Return [x, y] of the center of cell containing provided text 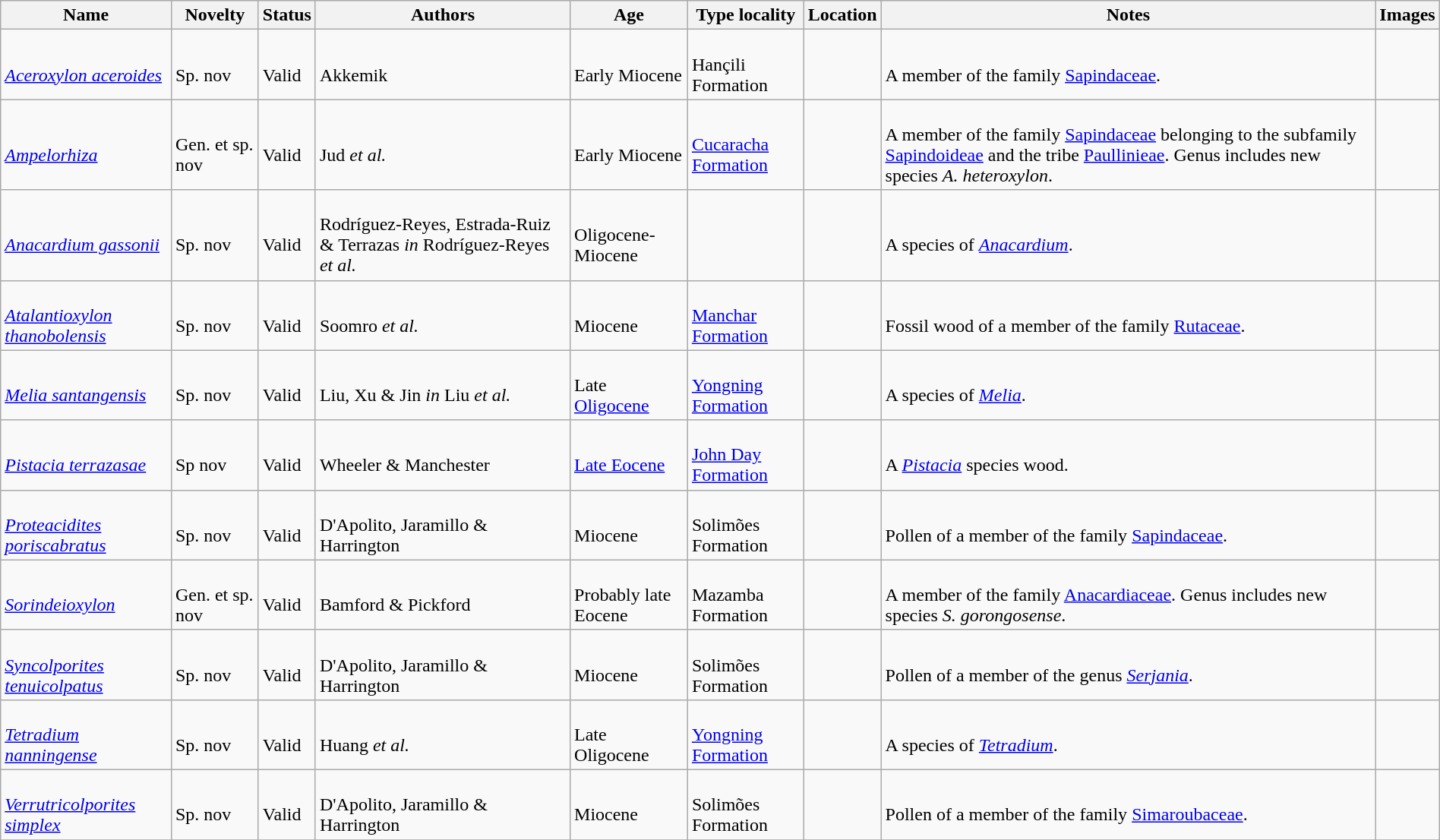
Anacardium gassonii [87, 235]
Location [842, 15]
Proteacidites poriscabratus [87, 525]
Rodríguez-Reyes, Estrada-Ruiz & Terrazas in Rodríguez-Reyes et al. [442, 235]
Images [1407, 15]
Atalantioxylon thanobolensis [87, 315]
Pollen of a member of the family Sapindaceae. [1129, 525]
Name [87, 15]
Aceroxylon aceroides [87, 65]
Huang et al. [442, 734]
Type locality [746, 15]
Tetradium nanningense [87, 734]
Soomro et al. [442, 315]
Late Eocene [629, 455]
Jud et al. [442, 144]
Akkemik [442, 65]
Fossil wood of a member of the family Rutaceae. [1129, 315]
Hançili Formation [746, 65]
A species of Tetradium. [1129, 734]
John Day Formation [746, 455]
A member of the family Sapindaceae. [1129, 65]
A member of the family Anacardiaceae. Genus includes new species S. gorongosense. [1129, 595]
Bamford & Pickford [442, 595]
Pollen of a member of the family Simaroubaceae. [1129, 804]
A species of Melia. [1129, 385]
A member of the family Sapindaceae belonging to the subfamily Sapindoideae and the tribe Paullinieae. Genus includes new species A. heteroxylon. [1129, 144]
Manchar Formation [746, 315]
Pollen of a member of the genus Serjania. [1129, 665]
Authors [442, 15]
Wheeler & Manchester [442, 455]
Status [287, 15]
Verrutricolporites simplex [87, 804]
Sp nov [214, 455]
Notes [1129, 15]
Mazamba Formation [746, 595]
A Pistacia species wood. [1129, 455]
A species of Anacardium. [1129, 235]
Pistacia terrazasae [87, 455]
Melia santangensis [87, 385]
Cucaracha Formation [746, 144]
Liu, Xu & Jin in Liu et al. [442, 385]
Sorindeioxylon [87, 595]
Age [629, 15]
Probably late Eocene [629, 595]
Oligocene-Miocene [629, 235]
Ampelorhiza [87, 144]
Syncolporites tenuicolpatus [87, 665]
Novelty [214, 15]
